Detect which cell encompasses the target text, then output its (X, Y) center coordinate. 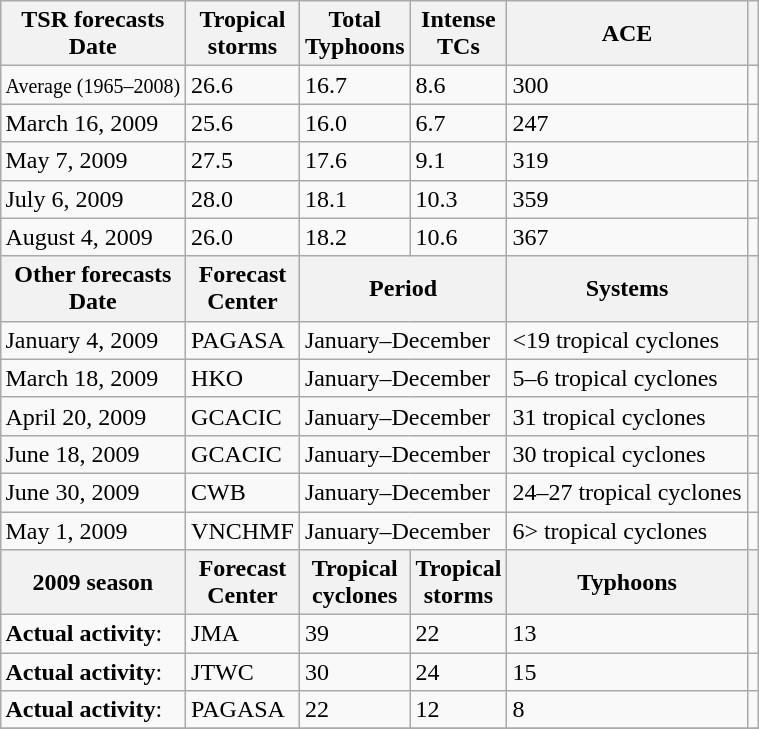
JMA (243, 634)
Systems (627, 288)
17.6 (354, 161)
10.6 (458, 237)
9.1 (458, 161)
JTWC (243, 672)
Period (403, 288)
June 18, 2009 (93, 454)
18.1 (354, 199)
31 tropical cyclones (627, 416)
August 4, 2009 (93, 237)
May 7, 2009 (93, 161)
247 (627, 123)
367 (627, 237)
39 (354, 634)
28.0 (243, 199)
HKO (243, 378)
Other forecastsDate (93, 288)
24 (458, 672)
July 6, 2009 (93, 199)
Average (1965–2008) (93, 85)
CWB (243, 492)
30 (354, 672)
6.7 (458, 123)
6> tropical cyclones (627, 531)
12 (458, 710)
5–6 tropical cyclones (627, 378)
March 16, 2009 (93, 123)
15 (627, 672)
16.7 (354, 85)
359 (627, 199)
ACE (627, 34)
13 (627, 634)
January 4, 2009 (93, 340)
2009 season (93, 582)
IntenseTCs (458, 34)
319 (627, 161)
April 20, 2009 (93, 416)
25.6 (243, 123)
30 tropical cyclones (627, 454)
TotalTyphoons (354, 34)
VNCHMF (243, 531)
Tropicalcyclones (354, 582)
27.5 (243, 161)
26.6 (243, 85)
June 30, 2009 (93, 492)
March 18, 2009 (93, 378)
8.6 (458, 85)
8 (627, 710)
Typhoons (627, 582)
18.2 (354, 237)
TSR forecastsDate (93, 34)
10.3 (458, 199)
16.0 (354, 123)
24–27 tropical cyclones (627, 492)
May 1, 2009 (93, 531)
300 (627, 85)
<19 tropical cyclones (627, 340)
26.0 (243, 237)
